For the text-containing cell, return its midpoint in (x, y) coordinate format. 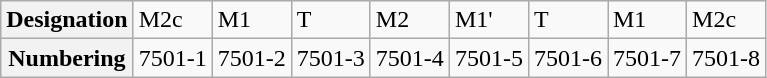
7501-5 (488, 58)
M1' (488, 20)
7501-8 (726, 58)
7501-3 (330, 58)
7501-4 (410, 58)
Designation (67, 20)
7501-1 (172, 58)
Numbering (67, 58)
7501-2 (252, 58)
7501-7 (648, 58)
7501-6 (568, 58)
M2 (410, 20)
